For the text-containing cell, return its midpoint in (x, y) coordinate format. 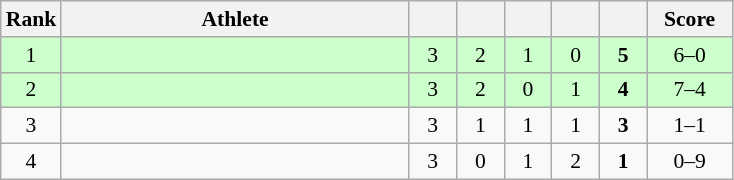
Score (690, 19)
7–4 (690, 90)
5 (623, 55)
Athlete (235, 19)
1–1 (690, 126)
6–0 (690, 55)
Rank (32, 19)
0–9 (690, 162)
